Capture the cell that displays the provided text and extract its [x, y] central coordinate. 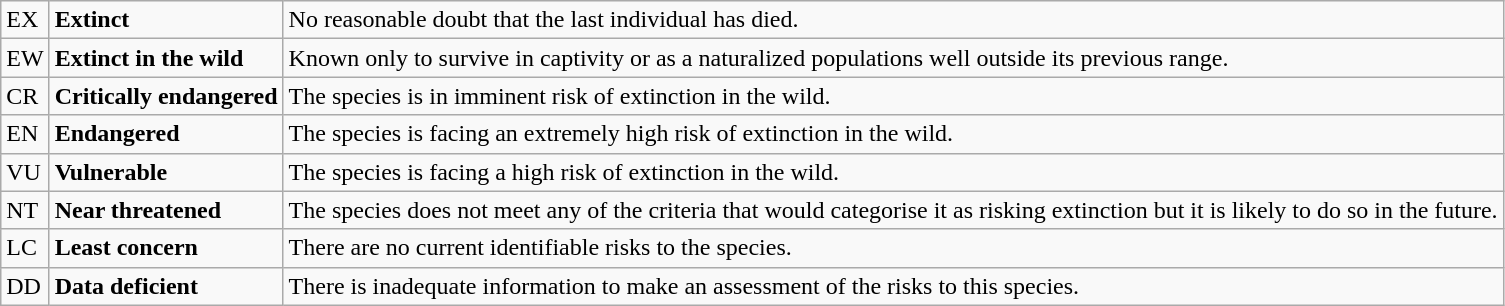
DD [25, 286]
NT [25, 210]
Extinct [166, 20]
Data deficient [166, 286]
Endangered [166, 134]
The species is facing an extremely high risk of extinction in the wild. [893, 134]
There are no current identifiable risks to the species. [893, 248]
No reasonable doubt that the last individual has died. [893, 20]
EW [25, 58]
EN [25, 134]
Vulnerable [166, 172]
The species is facing a high risk of extinction in the wild. [893, 172]
Critically endangered [166, 96]
Least concern [166, 248]
Extinct in the wild [166, 58]
EX [25, 20]
Near threatened [166, 210]
Known only to survive in captivity or as a naturalized populations well outside its previous range. [893, 58]
The species does not meet any of the criteria that would categorise it as risking extinction but it is likely to do so in the future. [893, 210]
There is inadequate information to make an assessment of the risks to this species. [893, 286]
CR [25, 96]
The species is in imminent risk of extinction in the wild. [893, 96]
LC [25, 248]
VU [25, 172]
